Scan for the cell matching the given text and deliver its (x, y) coordinate at center. 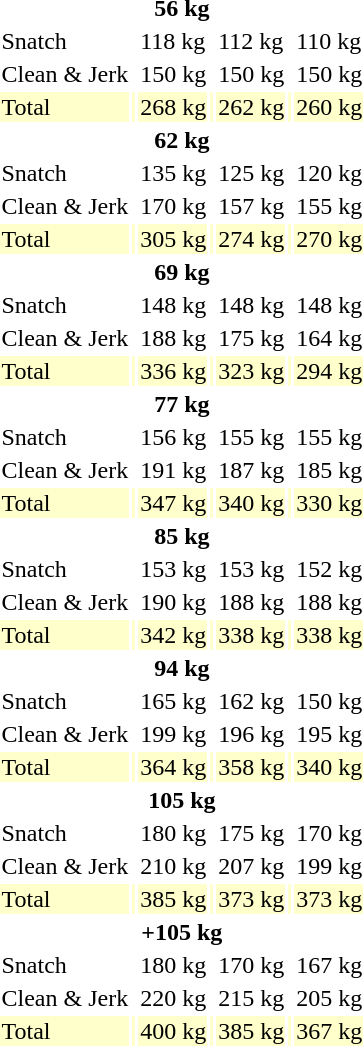
210 kg (174, 866)
157 kg (252, 206)
156 kg (174, 437)
165 kg (174, 701)
162 kg (252, 701)
358 kg (252, 767)
400 kg (174, 1031)
220 kg (174, 998)
342 kg (174, 635)
274 kg (252, 239)
338 kg (252, 635)
190 kg (174, 602)
268 kg (174, 107)
340 kg (252, 503)
347 kg (174, 503)
305 kg (174, 239)
215 kg (252, 998)
112 kg (252, 41)
373 kg (252, 899)
364 kg (174, 767)
196 kg (252, 734)
191 kg (174, 470)
323 kg (252, 371)
199 kg (174, 734)
207 kg (252, 866)
155 kg (252, 437)
118 kg (174, 41)
135 kg (174, 173)
262 kg (252, 107)
187 kg (252, 470)
125 kg (252, 173)
336 kg (174, 371)
